Pinpoint the cell where the given text exists, returning its [x, y] midpoint coordinate. 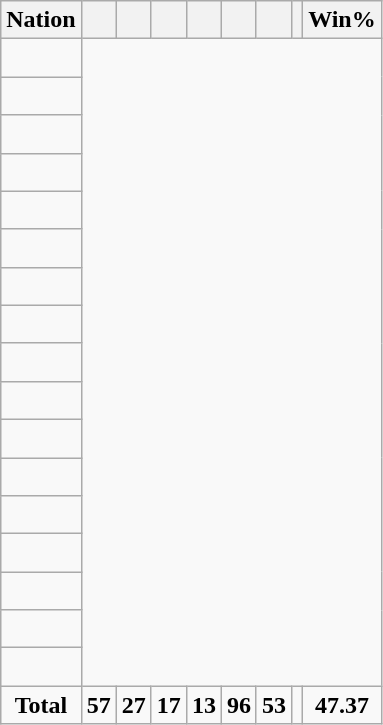
17 [168, 705]
Nation [41, 20]
57 [98, 705]
27 [134, 705]
Win% [342, 20]
96 [238, 705]
53 [274, 705]
Total [41, 705]
47.37 [342, 705]
13 [204, 705]
